Determine the (x, y) coordinate at the center of the cell enclosing the given text.  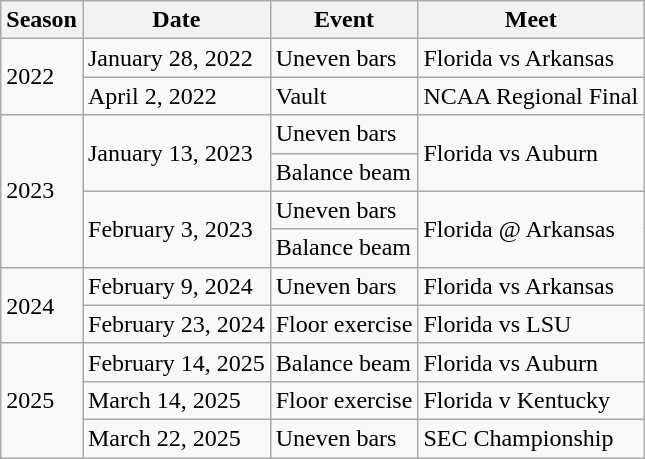
February 14, 2025 (176, 362)
Florida @ Arkansas (531, 229)
February 9, 2024 (176, 286)
2025 (42, 400)
February 23, 2024 (176, 324)
Florida v Kentucky (531, 400)
March 14, 2025 (176, 400)
Florida vs LSU (531, 324)
Vault (344, 96)
Event (344, 20)
Meet (531, 20)
Date (176, 20)
April 2, 2022 (176, 96)
2024 (42, 305)
Season (42, 20)
March 22, 2025 (176, 438)
2022 (42, 77)
January 13, 2023 (176, 153)
2023 (42, 191)
January 28, 2022 (176, 58)
SEC Championship (531, 438)
February 3, 2023 (176, 229)
NCAA Regional Final (531, 96)
